Scan for the cell matching the given text and deliver its [x, y] coordinate at center. 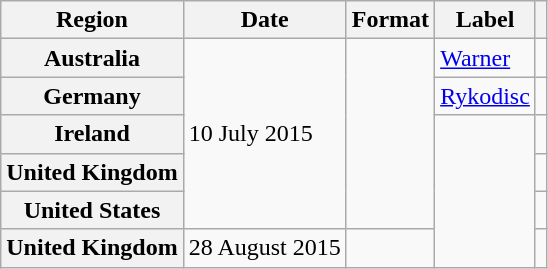
10 July 2015 [264, 134]
28 August 2015 [264, 248]
Ireland [92, 134]
Date [264, 20]
Label [486, 20]
Region [92, 20]
Warner [486, 58]
Rykodisc [486, 96]
United States [92, 210]
Format [390, 20]
Australia [92, 58]
Germany [92, 96]
